Output the (x, y) coordinate of the center of the cell containing the given text.  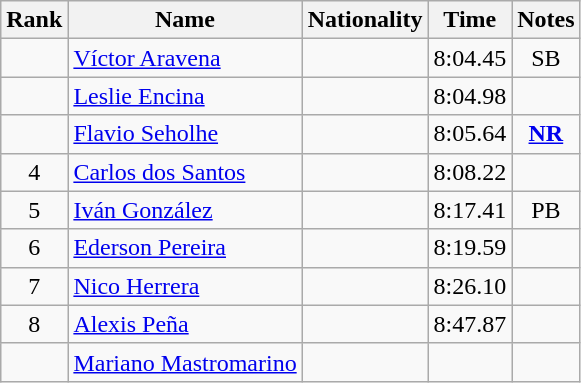
Iván González (185, 210)
Notes (546, 20)
8:04.98 (470, 96)
Nico Herrera (185, 286)
Time (470, 20)
8:26.10 (470, 286)
8:19.59 (470, 248)
Carlos dos Santos (185, 172)
Name (185, 20)
5 (34, 210)
Flavio Seholhe (185, 134)
4 (34, 172)
SB (546, 58)
8:17.41 (470, 210)
7 (34, 286)
8:08.22 (470, 172)
PB (546, 210)
NR (546, 134)
Mariano Mastromarino (185, 362)
Alexis Peña (185, 324)
8:04.45 (470, 58)
8:05.64 (470, 134)
Víctor Aravena (185, 58)
Rank (34, 20)
Ederson Pereira (185, 248)
8 (34, 324)
Nationality (365, 20)
8:47.87 (470, 324)
Leslie Encina (185, 96)
6 (34, 248)
